Provide the [x, y] coordinate of the cell's center where the given text is located.  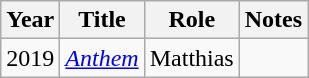
Role [192, 20]
Matthias [192, 58]
Anthem [102, 58]
2019 [30, 58]
Title [102, 20]
Notes [273, 20]
Year [30, 20]
